Search for the cell housing the specified text and yield its [X, Y] center coordinate. 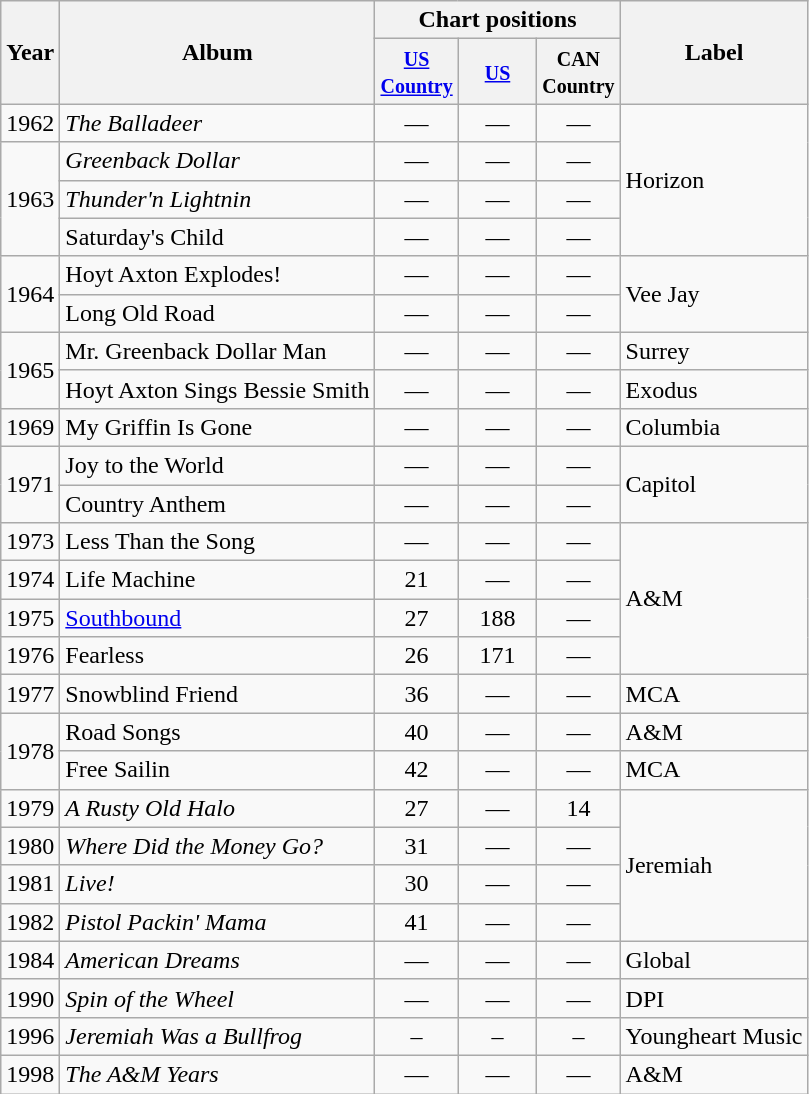
188 [498, 618]
US [498, 72]
Country Anthem [218, 503]
1976 [30, 656]
Vee Jay [714, 294]
1974 [30, 580]
My Griffin Is Gone [218, 427]
Greenback Dollar [218, 161]
21 [416, 580]
Capitol [714, 484]
A Rusty Old Halo [218, 808]
Joy to the World [218, 465]
Hoyt Axton Sings Bessie Smith [218, 389]
Long Old Road [218, 313]
Global [714, 960]
31 [416, 846]
1971 [30, 484]
Surrey [714, 351]
Exodus [714, 389]
American Dreams [218, 960]
Free Sailin [218, 770]
26 [416, 656]
1964 [30, 294]
CAN Country [578, 72]
1973 [30, 542]
Pistol Packin' Mama [218, 922]
1965 [30, 370]
Saturday's Child [218, 237]
1981 [30, 884]
Southbound [218, 618]
Less Than the Song [218, 542]
1975 [30, 618]
Year [30, 52]
US Country [416, 72]
Hoyt Axton Explodes! [218, 275]
Snowblind Friend [218, 694]
Youngheart Music [714, 1036]
Horizon [714, 180]
1977 [30, 694]
Fearless [218, 656]
Album [218, 52]
Columbia [714, 427]
The A&M Years [218, 1074]
40 [416, 732]
Spin of the Wheel [218, 998]
1963 [30, 199]
36 [416, 694]
1984 [30, 960]
42 [416, 770]
Where Did the Money Go? [218, 846]
1979 [30, 808]
DPI [714, 998]
Live! [218, 884]
1982 [30, 922]
1990 [30, 998]
171 [498, 656]
14 [578, 808]
Mr. Greenback Dollar Man [218, 351]
30 [416, 884]
1978 [30, 751]
Road Songs [218, 732]
1969 [30, 427]
Chart positions [498, 20]
41 [416, 922]
Label [714, 52]
Jeremiah Was a Bullfrog [218, 1036]
Jeremiah [714, 865]
1962 [30, 123]
1998 [30, 1074]
The Balladeer [218, 123]
1980 [30, 846]
Thunder'n Lightnin [218, 199]
1996 [30, 1036]
Life Machine [218, 580]
